Identify which cell holds the provided text, then report its (x, y) central coordinate. 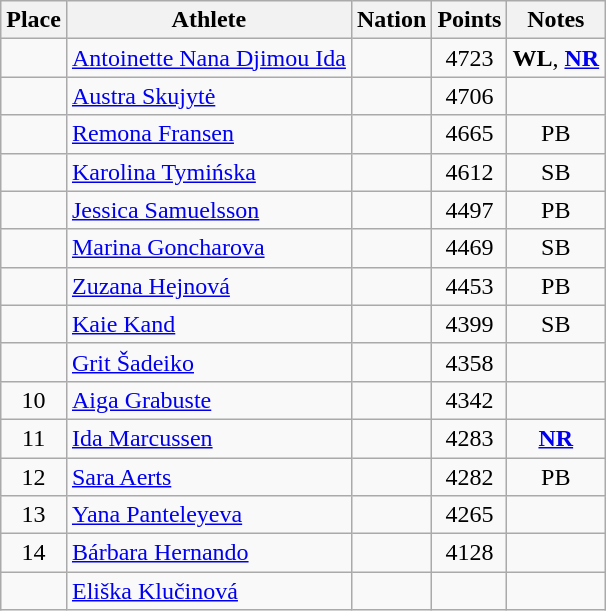
NR (556, 438)
4128 (470, 553)
Points (470, 20)
Aiga Grabuste (208, 400)
Yana Panteleyeva (208, 515)
13 (34, 515)
4706 (470, 96)
Nation (391, 20)
4469 (470, 248)
10 (34, 400)
4342 (470, 400)
4612 (470, 172)
4399 (470, 324)
4453 (470, 286)
11 (34, 438)
4497 (470, 210)
4282 (470, 477)
14 (34, 553)
Athlete (208, 20)
4283 (470, 438)
Antoinette Nana Djimou Ida (208, 58)
Jessica Samuelsson (208, 210)
Notes (556, 20)
Grit Šadeiko (208, 362)
4723 (470, 58)
12 (34, 477)
WL, NR (556, 58)
Ida Marcussen (208, 438)
Place (34, 20)
Karolina Tymińska (208, 172)
Kaie Kand (208, 324)
Remona Fransen (208, 134)
Sara Aerts (208, 477)
Bárbara Hernando (208, 553)
Austra Skujytė (208, 96)
4265 (470, 515)
4358 (470, 362)
Eliška Klučinová (208, 591)
Marina Goncharova (208, 248)
4665 (470, 134)
Zuzana Hejnová (208, 286)
